Find where the given text appears and provide that cell's center as (x, y) coordinate. 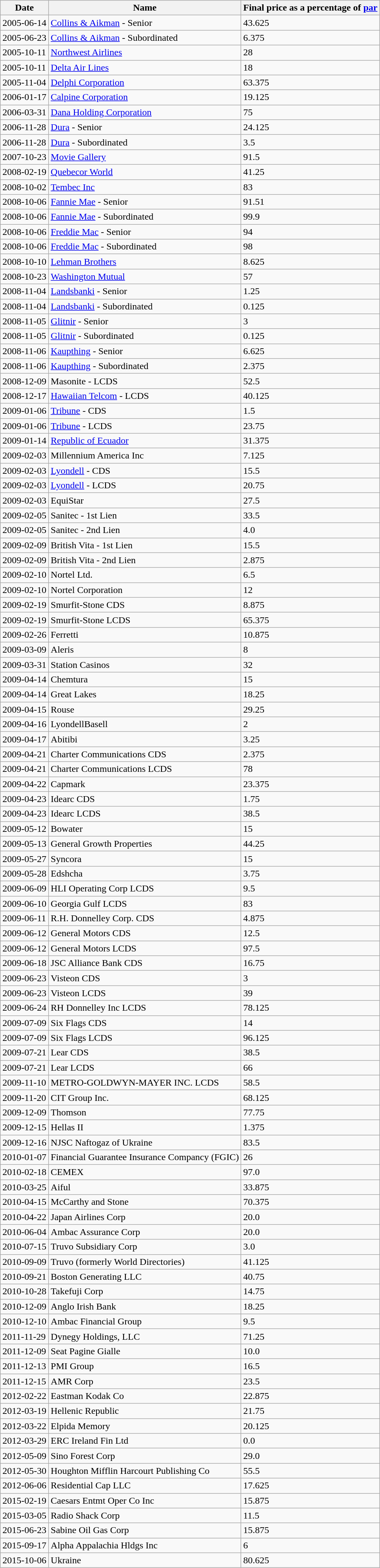
2011-12-13 (24, 1366)
17.625 (311, 1486)
AMR Corp (145, 1381)
12.5 (311, 933)
2009-06-09 (24, 888)
40.75 (311, 1277)
2005-06-23 (24, 38)
Lear CDS (145, 1053)
Kaupthing - Subordinated (145, 366)
Republic of Ecuador (145, 441)
2005-06-14 (24, 23)
40.125 (311, 396)
Chemtura (145, 680)
41.25 (311, 172)
29.25 (311, 709)
2015-06-23 (24, 1530)
20.75 (311, 486)
2006-03-31 (24, 112)
2009-01-14 (24, 441)
Dura - Senior (145, 127)
Sanitec - 1st Lien (145, 515)
Millennium America Inc (145, 456)
Truvo (formerly World Directories) (145, 1262)
HLI Operating Corp LCDS (145, 888)
Ukraine (145, 1560)
2009-06-10 (24, 903)
Anglo Irish Bank (145, 1306)
10.0 (311, 1351)
Thomson (145, 1112)
British Vita - 1st Lien (145, 545)
55.5 (311, 1471)
Date (24, 8)
Nortel Corporation (145, 590)
LyondellBasell (145, 724)
Tribune - LCDS (145, 426)
33.875 (311, 1187)
British Vita - 2nd Lien (145, 560)
Lyondell - LCDS (145, 486)
2011-12-09 (24, 1351)
2009-05-27 (24, 859)
2008-12-17 (24, 396)
JSC Alliance Bank CDS (145, 963)
2009-05-28 (24, 873)
PMI Group (145, 1366)
Ferretti (145, 635)
Edshcha (145, 873)
Lyondell - CDS (145, 471)
1.75 (311, 799)
27.5 (311, 500)
98 (311, 247)
21.75 (311, 1411)
Elpida Memory (145, 1426)
Dynegy Holdings, LLC (145, 1336)
Capmark (145, 784)
Visteon CDS (145, 978)
Syncora (145, 859)
2008-10-23 (24, 276)
44.25 (311, 844)
23.75 (311, 426)
2010-12-10 (24, 1321)
57 (311, 276)
16.5 (311, 1366)
Freddie Mac - Subordinated (145, 247)
Georgia Gulf LCDS (145, 903)
2009-12-16 (24, 1142)
Aleris (145, 649)
Ambac Assurance Corp (145, 1232)
Boston Generating LLC (145, 1277)
Station Casinos (145, 665)
77.75 (311, 1112)
6.5 (311, 575)
2011-11-29 (24, 1336)
2.875 (311, 560)
CEMEX (145, 1172)
10.875 (311, 635)
Sabine Oil Gas Corp (145, 1530)
29.0 (311, 1456)
2006-01-17 (24, 97)
20.125 (311, 1426)
METRO-GOLDWYN-MAYER INC. LCDS (145, 1082)
39 (311, 993)
2012-05-09 (24, 1456)
Landsbanki - Subordinated (145, 306)
2012-03-22 (24, 1426)
2012-03-29 (24, 1441)
Smurfit-Stone LCDS (145, 620)
2010-12-09 (24, 1306)
ERC Ireland Fin Ltd (145, 1441)
91.51 (311, 202)
NJSC Naftogaz of Ukraine (145, 1142)
58.5 (311, 1082)
Glitnir - Subordinated (145, 336)
Hellas II (145, 1127)
2012-02-22 (24, 1396)
0.0 (311, 1441)
2015-09-17 (24, 1545)
Sino Forest Corp (145, 1456)
65.375 (311, 620)
2015-10-06 (24, 1560)
2010-07-15 (24, 1247)
2010-06-04 (24, 1232)
16.75 (311, 963)
Quebecor World (145, 172)
Eastman Kodak Co (145, 1396)
2008-02-19 (24, 172)
Calpine Corporation (145, 97)
Idearc CDS (145, 799)
2009-04-15 (24, 709)
1.375 (311, 1127)
Houghton Mifflin Harcourt Publishing Co (145, 1471)
Idearc LCDS (145, 814)
66 (311, 1068)
75 (311, 112)
2007-10-23 (24, 157)
97.5 (311, 948)
14 (311, 1023)
19.125 (311, 97)
Washington Mutual (145, 276)
2010-03-25 (24, 1187)
7.125 (311, 456)
97.0 (311, 1172)
1.25 (311, 291)
6 (311, 1545)
2009-04-22 (24, 784)
Dana Holding Corporation (145, 112)
Glitnir - Senior (145, 321)
Radio Shack Corp (145, 1515)
3.5 (311, 142)
3.25 (311, 739)
Truvo Subsidiary Corp (145, 1247)
Tembec Inc (145, 187)
Hellenic Republic (145, 1411)
Fannie Mae - Subordinated (145, 217)
8.625 (311, 262)
Collins & Aikman - Subordinated (145, 38)
Fannie Mae - Senior (145, 202)
2015-03-05 (24, 1515)
2010-10-28 (24, 1292)
Rouse (145, 709)
Seat Pagine Gialle (145, 1351)
8 (311, 649)
2009-04-16 (24, 724)
Japan Airlines Corp (145, 1217)
RH Donnelley Inc LCDS (145, 1008)
Kaupthing - Senior (145, 351)
McCarthy and Stone (145, 1202)
31.375 (311, 441)
18 (311, 67)
Alpha Appalachia Hldgs Inc (145, 1545)
2010-09-21 (24, 1277)
2009-06-24 (24, 1008)
23.375 (311, 784)
28 (311, 53)
91.5 (311, 157)
2009-12-15 (24, 1127)
2009-12-09 (24, 1112)
Delphi Corporation (145, 82)
Freddie Mac - Senior (145, 232)
11.5 (311, 1515)
71.25 (311, 1336)
2009-06-11 (24, 919)
33.5 (311, 515)
2012-03-19 (24, 1411)
2 (311, 724)
Sanitec - 2nd Lien (145, 530)
2009-06-18 (24, 963)
CIT Group Inc. (145, 1097)
R.H. Donnelley Corp. CDS (145, 919)
Lear LCDS (145, 1068)
Bowater (145, 829)
Great Lakes (145, 695)
Collins & Aikman - Senior (145, 23)
Charter Communications LCDS (145, 769)
Delta Air Lines (145, 67)
83.5 (311, 1142)
43.625 (311, 23)
8.875 (311, 605)
Aiful (145, 1187)
Charter Communications CDS (145, 754)
2015-02-19 (24, 1501)
2010-04-22 (24, 1217)
Ambac Financial Group (145, 1321)
Movie Gallery (145, 157)
Final price as a percentage of par (311, 8)
General Motors CDS (145, 933)
Lehman Brothers (145, 262)
14.75 (311, 1292)
2009-05-13 (24, 844)
Financial Guarantee Insurance Compancy (FGIC) (145, 1157)
Caesars Entmt Oper Co Inc (145, 1501)
Landsbanki - Senior (145, 291)
Smurfit-Stone CDS (145, 605)
Abitibi (145, 739)
96.125 (311, 1038)
32 (311, 665)
24.125 (311, 127)
4.0 (311, 530)
General Growth Properties (145, 844)
78 (311, 769)
2009-03-31 (24, 665)
52.5 (311, 381)
80.625 (311, 1560)
EquiStar (145, 500)
2008-12-09 (24, 381)
4.875 (311, 919)
2009-05-12 (24, 829)
6.375 (311, 38)
General Motors LCDS (145, 948)
Six Flags LCDS (145, 1038)
22.875 (311, 1396)
63.375 (311, 82)
3.0 (311, 1247)
70.375 (311, 1202)
99.9 (311, 217)
Six Flags CDS (145, 1023)
2010-04-15 (24, 1202)
Name (145, 8)
2010-09-09 (24, 1262)
2008-10-02 (24, 187)
1.5 (311, 411)
2010-02-18 (24, 1172)
78.125 (311, 1008)
12 (311, 590)
2012-06-06 (24, 1486)
Residential Cap LLC (145, 1486)
94 (311, 232)
Masonite - LCDS (145, 381)
2009-02-26 (24, 635)
68.125 (311, 1097)
2011-12-15 (24, 1381)
2010-01-07 (24, 1157)
3.75 (311, 873)
6.625 (311, 351)
Hawaiian Telcom - LCDS (145, 396)
Northwest Airlines (145, 53)
2009-03-09 (24, 649)
41.125 (311, 1262)
2009-11-20 (24, 1097)
Visteon LCDS (145, 993)
2012-05-30 (24, 1471)
23.5 (311, 1381)
2005-11-04 (24, 82)
Tribune - CDS (145, 411)
Dura - Subordinated (145, 142)
Takefuji Corp (145, 1292)
2009-11-10 (24, 1082)
26 (311, 1157)
Nortel Ltd. (145, 575)
2008-10-10 (24, 262)
2009-04-17 (24, 739)
